Scan for the cell matching the given text and deliver its [X, Y] coordinate at center. 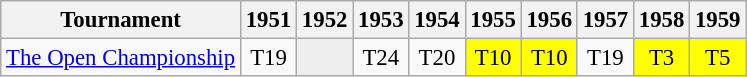
1958 [661, 20]
T5 [718, 58]
1959 [718, 20]
1954 [437, 20]
1952 [325, 20]
The Open Championship [121, 58]
1955 [493, 20]
1956 [549, 20]
1951 [268, 20]
1957 [605, 20]
Tournament [121, 20]
T24 [381, 58]
1953 [381, 20]
T20 [437, 58]
T3 [661, 58]
